Capture the cell that displays the provided text and extract its (x, y) central coordinate. 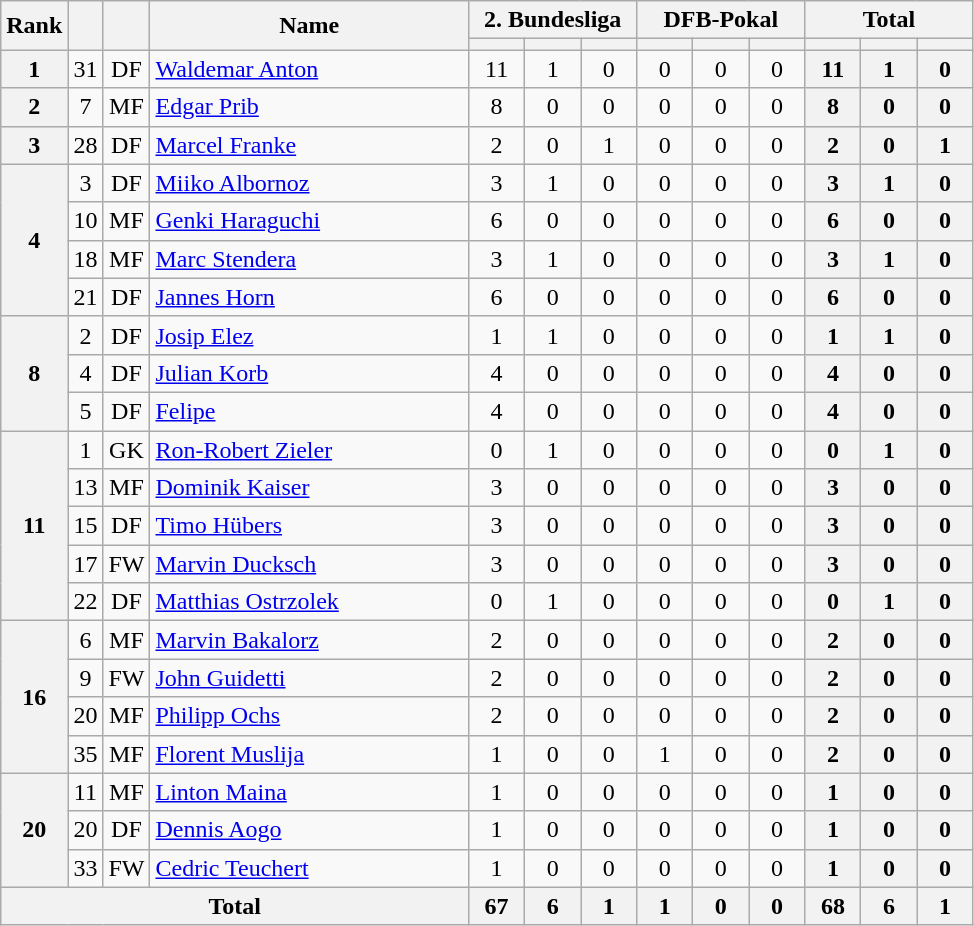
22 (86, 602)
16 (34, 697)
GK (126, 449)
Marvin Bakalorz (310, 640)
7 (86, 107)
Genki Haraguchi (310, 221)
Florent Muslija (310, 754)
10 (86, 221)
Ron-Robert Zieler (310, 449)
Linton Maina (310, 792)
Josip Elez (310, 335)
Edgar Prib (310, 107)
Miiko Albornoz (310, 183)
Marc Stendera (310, 259)
15 (86, 526)
DFB-Pokal (721, 20)
68 (833, 906)
28 (86, 145)
31 (86, 69)
18 (86, 259)
Jannes Horn (310, 297)
9 (86, 678)
Felipe (310, 411)
17 (86, 564)
Cedric Teuchert (310, 868)
Timo Hübers (310, 526)
Rank (34, 26)
67 (497, 906)
Marcel Franke (310, 145)
2. Bundesliga (553, 20)
13 (86, 488)
Waldemar Anton (310, 69)
Dominik Kaiser (310, 488)
35 (86, 754)
Marvin Ducksch (310, 564)
21 (86, 297)
Dennis Aogo (310, 830)
John Guidetti (310, 678)
Philipp Ochs (310, 716)
Matthias Ostrzolek (310, 602)
Name (310, 26)
Julian Korb (310, 373)
33 (86, 868)
5 (86, 411)
